For the text-containing cell, return its midpoint in (x, y) coordinate format. 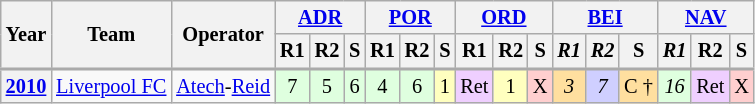
Liverpool FC (111, 85)
POR (410, 17)
16 (674, 85)
ADR (320, 17)
ORD (504, 17)
C † (638, 85)
Year (26, 34)
BEI (604, 17)
Atech-Reid (223, 85)
2010 (26, 85)
Team (111, 34)
5 (328, 85)
Operator (223, 34)
NAV (706, 17)
4 (382, 85)
3 (568, 85)
